From the cell containing the given text, extract its center point as (X, Y) coordinate. 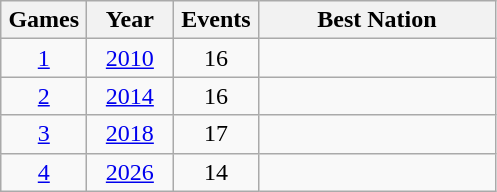
Games (44, 20)
14 (216, 172)
Events (216, 20)
17 (216, 134)
2018 (130, 134)
2014 (130, 96)
Year (130, 20)
2010 (130, 58)
Best Nation (377, 20)
3 (44, 134)
1 (44, 58)
2 (44, 96)
4 (44, 172)
2026 (130, 172)
